Identify which cell holds the provided text, then report its (x, y) central coordinate. 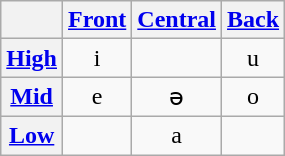
i (98, 58)
Mid (32, 97)
u (254, 58)
Back (254, 20)
ə (177, 97)
a (177, 135)
Front (98, 20)
Low (32, 135)
o (254, 97)
e (98, 97)
Central (177, 20)
High (32, 58)
